From the cell containing the given text, extract its center point as (x, y) coordinate. 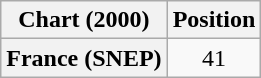
41 (214, 58)
Chart (2000) (84, 20)
France (SNEP) (84, 58)
Position (214, 20)
